Scan for the cell matching the given text and deliver its [x, y] coordinate at center. 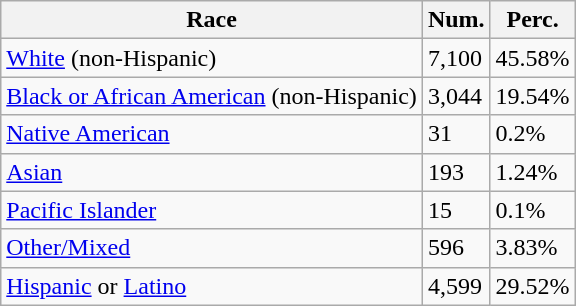
Num. [456, 20]
Other/Mixed [212, 248]
Asian [212, 172]
Native American [212, 134]
193 [456, 172]
0.2% [532, 134]
Pacific Islander [212, 210]
3.83% [532, 248]
Race [212, 20]
596 [456, 248]
31 [456, 134]
Black or African American (non-Hispanic) [212, 96]
29.52% [532, 286]
0.1% [532, 210]
7,100 [456, 58]
15 [456, 210]
White (non-Hispanic) [212, 58]
1.24% [532, 172]
19.54% [532, 96]
4,599 [456, 286]
Hispanic or Latino [212, 286]
Perc. [532, 20]
45.58% [532, 58]
3,044 [456, 96]
